Scan for the cell matching the given text and deliver its (x, y) coordinate at center. 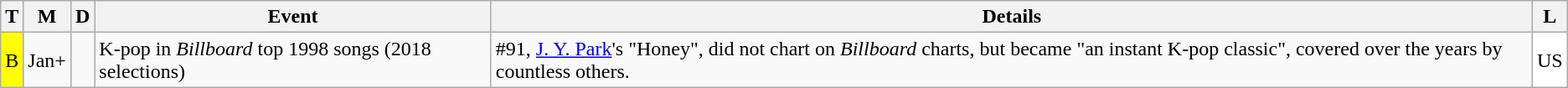
T (12, 17)
B (12, 60)
K-pop in Billboard top 1998 songs (2018 selections) (293, 60)
D (82, 17)
Details (1012, 17)
M (47, 17)
L (1550, 17)
US (1550, 60)
Jan+ (47, 60)
Event (293, 17)
#91, J. Y. Park's "Honey", did not chart on Billboard charts, but became "an instant K-pop classic", covered over the years by countless others. (1012, 60)
